Pinpoint the cell where the given text exists, returning its [x, y] midpoint coordinate. 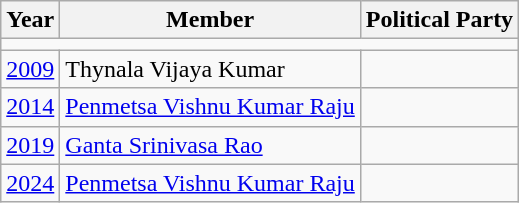
2024 [30, 183]
Thynala Vijaya Kumar [210, 69]
Ganta Srinivasa Rao [210, 145]
Member [210, 20]
Year [30, 20]
2014 [30, 107]
2019 [30, 145]
Political Party [439, 20]
2009 [30, 69]
